Output the (x, y) coordinate of the center of the cell containing the given text.  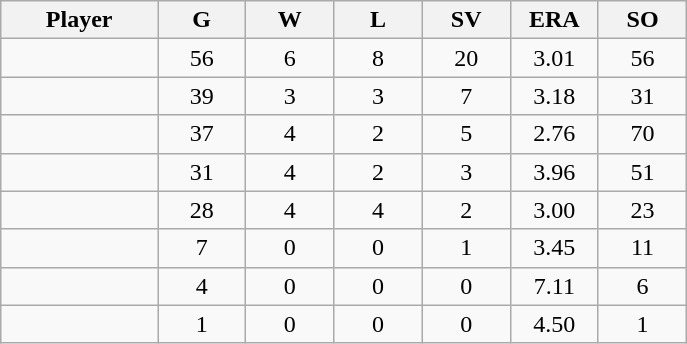
7.11 (554, 286)
SV (466, 20)
2.76 (554, 134)
11 (642, 248)
3.45 (554, 248)
3.00 (554, 210)
G (202, 20)
28 (202, 210)
W (290, 20)
3.96 (554, 172)
8 (378, 58)
37 (202, 134)
L (378, 20)
ERA (554, 20)
20 (466, 58)
Player (80, 20)
5 (466, 134)
4.50 (554, 324)
39 (202, 96)
70 (642, 134)
3.18 (554, 96)
23 (642, 210)
51 (642, 172)
SO (642, 20)
3.01 (554, 58)
